Search for the cell housing the specified text and yield its [x, y] center coordinate. 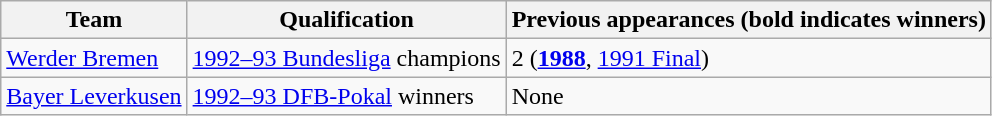
1992–93 DFB-Pokal winners [346, 96]
Werder Bremen [94, 58]
1992–93 Bundesliga champions [346, 58]
Previous appearances (bold indicates winners) [748, 20]
Qualification [346, 20]
2 (1988, 1991 Final) [748, 58]
Bayer Leverkusen [94, 96]
None [748, 96]
Team [94, 20]
